Return [X, Y] of the center of cell containing provided text 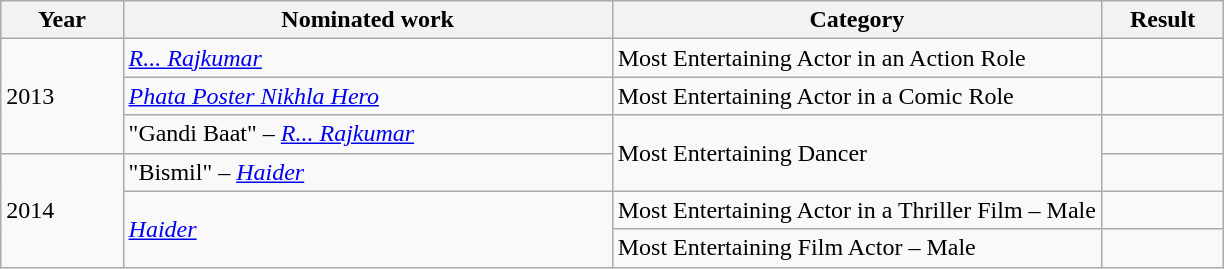
Result [1162, 20]
Most Entertaining Dancer [856, 153]
Nominated work [368, 20]
Haider [368, 229]
Most Entertaining Actor in a Thriller Film – Male [856, 210]
Most Entertaining Film Actor – Male [856, 248]
Most Entertaining Actor in an Action Role [856, 58]
Most Entertaining Actor in a Comic Role [856, 96]
R... Rajkumar [368, 58]
Phata Poster Nikhla Hero [368, 96]
2013 [62, 96]
Category [856, 20]
2014 [62, 210]
"Gandi Baat" – R... Rajkumar [368, 134]
"Bismil" – Haider [368, 172]
Year [62, 20]
